Output the (X, Y) coordinate of the center of the cell containing the given text.  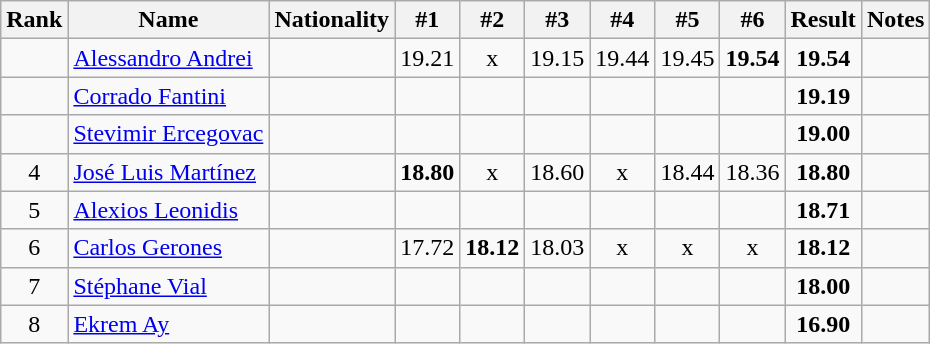
#2 (492, 20)
19.21 (428, 58)
#1 (428, 20)
18.00 (823, 286)
Nationality (332, 20)
16.90 (823, 324)
19.00 (823, 134)
19.44 (622, 58)
5 (34, 210)
7 (34, 286)
18.44 (688, 172)
#6 (752, 20)
19.19 (823, 96)
4 (34, 172)
Stéphane Vial (168, 286)
19.15 (558, 58)
18.36 (752, 172)
Result (823, 20)
Name (168, 20)
17.72 (428, 248)
#3 (558, 20)
18.71 (823, 210)
#5 (688, 20)
Alessandro Andrei (168, 58)
Notes (895, 20)
18.60 (558, 172)
Rank (34, 20)
Stevimir Ercegovac (168, 134)
18.03 (558, 248)
José Luis Martínez (168, 172)
#4 (622, 20)
19.45 (688, 58)
Corrado Fantini (168, 96)
Alexios Leonidis (168, 210)
Ekrem Ay (168, 324)
Carlos Gerones (168, 248)
6 (34, 248)
8 (34, 324)
